Extract the (X, Y) coordinate from the center of the cell holding the provided text.  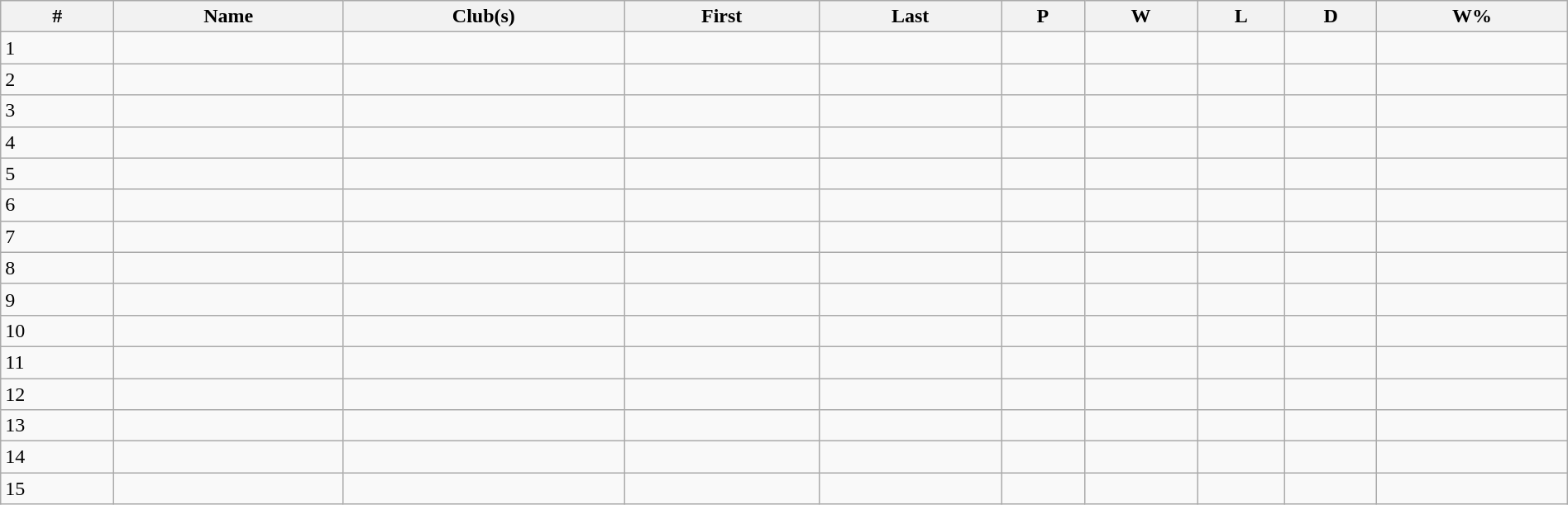
Last (911, 17)
10 (58, 331)
6 (58, 205)
Club(s) (484, 17)
P (1043, 17)
L (1241, 17)
12 (58, 394)
2 (58, 79)
9 (58, 299)
D (1331, 17)
First (722, 17)
# (58, 17)
7 (58, 236)
1 (58, 48)
14 (58, 457)
11 (58, 362)
5 (58, 174)
13 (58, 426)
Name (228, 17)
8 (58, 268)
15 (58, 488)
W (1141, 17)
3 (58, 111)
W% (1472, 17)
4 (58, 142)
